For the text-containing cell, return its midpoint in [x, y] coordinate format. 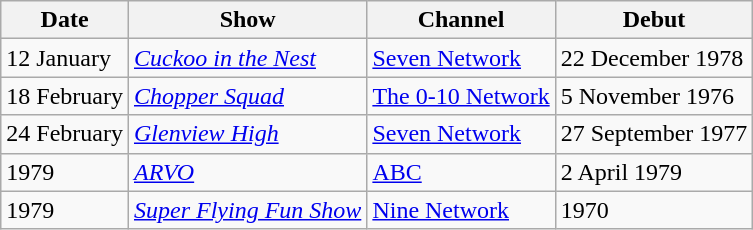
2 April 1979 [654, 172]
Show [247, 20]
Glenview High [247, 134]
ARVO [247, 172]
The 0-10 Network [461, 96]
1970 [654, 210]
Date [65, 20]
Super Flying Fun Show [247, 210]
22 December 1978 [654, 58]
Channel [461, 20]
Cuckoo in the Nest [247, 58]
12 January [65, 58]
18 February [65, 96]
27 September 1977 [654, 134]
24 February [65, 134]
Chopper Squad [247, 96]
ABC [461, 172]
Nine Network [461, 210]
Debut [654, 20]
5 November 1976 [654, 96]
